Find where the given text appears and provide that cell's center as [X, Y] coordinate. 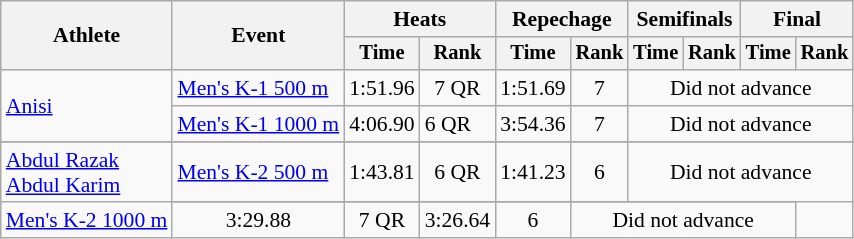
1:51.69 [532, 88]
Abdul Razak Abdul Karim [87, 172]
Athlete [87, 36]
Men's K-2 500 m [258, 172]
Semifinals [684, 19]
1:43.81 [382, 172]
Men's K-2 1000 m [87, 221]
3:26.64 [458, 221]
Final [797, 19]
Repechage [562, 19]
Event [258, 36]
1:41.23 [532, 172]
1:51.96 [382, 88]
4:06.90 [382, 124]
Heats [420, 19]
3:54.36 [532, 124]
Anisi [87, 106]
3:29.88 [258, 221]
Men's K-1 1000 m [258, 124]
Men's K-1 500 m [258, 88]
